Detect which cell encompasses the target text, then output its (X, Y) center coordinate. 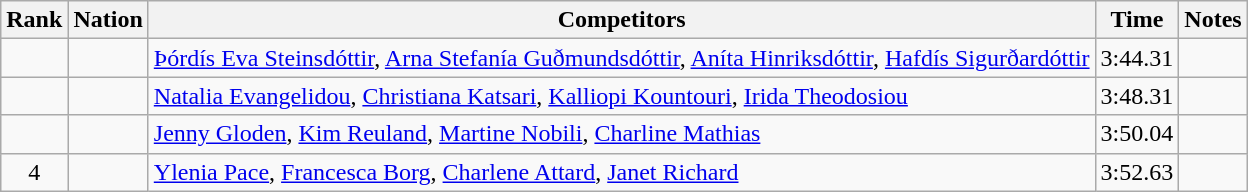
Nation (108, 20)
3:52.63 (1137, 172)
3:44.31 (1137, 58)
Jenny Gloden, Kim Reuland, Martine Nobili, Charline Mathias (622, 134)
4 (34, 172)
Time (1137, 20)
Rank (34, 20)
Ylenia Pace, Francesca Borg, Charlene Attard, Janet Richard (622, 172)
Competitors (622, 20)
Natalia Evangelidou, Christiana Katsari, Kalliopi Kountouri, Irida Theodosiou (622, 96)
Notes (1213, 20)
3:48.31 (1137, 96)
3:50.04 (1137, 134)
Þórdís Eva Steinsdóttir, Arna Stefanía Guðmundsdóttir, Aníta Hinriksdóttir, Hafdís Sigurðardóttir (622, 58)
